Provide the (X, Y) coordinate of the cell's center where the given text is located.  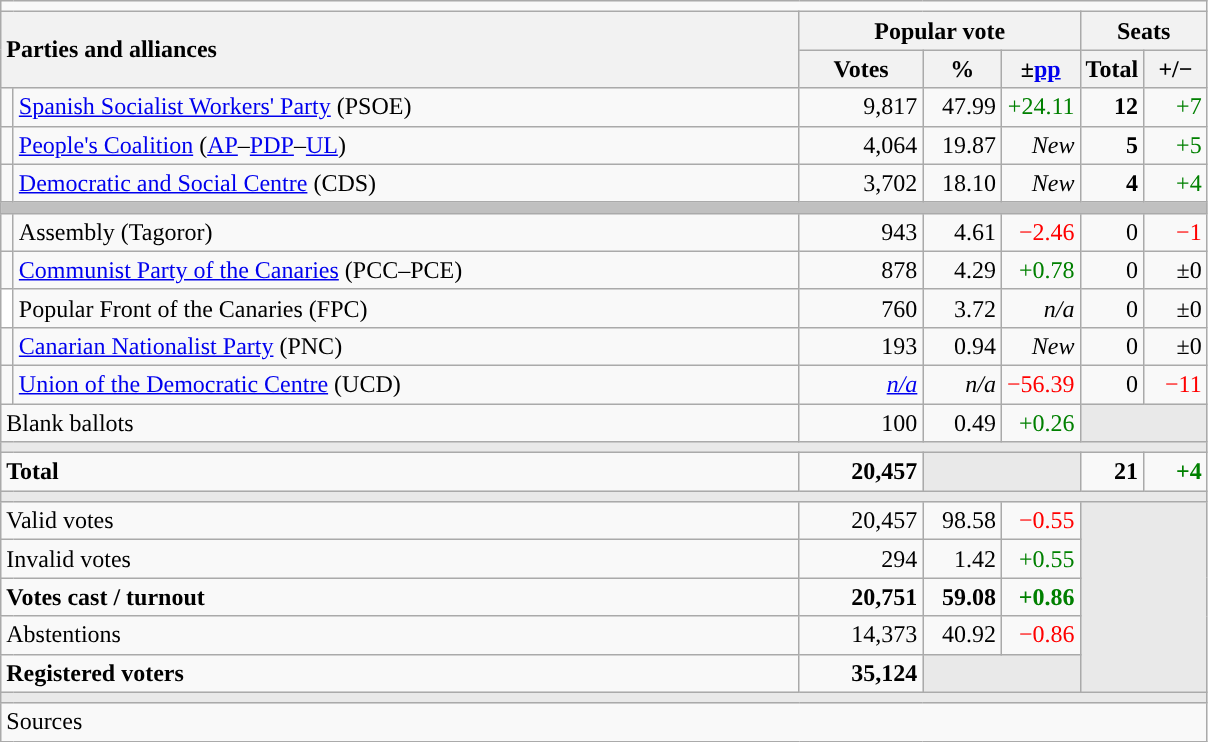
Communist Party of the Canaries (PCC–PCE) (406, 270)
−1 (1176, 232)
59.08 (962, 597)
760 (861, 308)
Union of the Democratic Centre (UCD) (406, 384)
+24.11 (1040, 107)
Registered voters (400, 673)
Assembly (Tagoror) (406, 232)
3,702 (861, 183)
Votes cast / turnout (400, 597)
−0.86 (1040, 635)
4.29 (962, 270)
+0.55 (1040, 559)
19.87 (962, 145)
+0.86 (1040, 597)
12 (1112, 107)
+0.78 (1040, 270)
+/− (1176, 69)
−2.46 (1040, 232)
Votes (861, 69)
47.99 (962, 107)
4,064 (861, 145)
294 (861, 559)
±pp (1040, 69)
Canarian Nationalist Party (PNC) (406, 346)
Blank ballots (400, 423)
−56.39 (1040, 384)
878 (861, 270)
100 (861, 423)
0.49 (962, 423)
20,751 (861, 597)
−11 (1176, 384)
People's Coalition (AP–PDP–UL) (406, 145)
943 (861, 232)
18.10 (962, 183)
193 (861, 346)
−0.55 (1040, 521)
5 (1112, 145)
98.58 (962, 521)
Democratic and Social Centre (CDS) (406, 183)
21 (1112, 472)
Abstentions (400, 635)
Invalid votes (400, 559)
% (962, 69)
+7 (1176, 107)
Sources (604, 722)
+5 (1176, 145)
40.92 (962, 635)
Popular vote (940, 31)
14,373 (861, 635)
0.94 (962, 346)
3.72 (962, 308)
Parties and alliances (400, 50)
4.61 (962, 232)
4 (1112, 183)
35,124 (861, 673)
Seats (1144, 31)
1.42 (962, 559)
Spanish Socialist Workers' Party (PSOE) (406, 107)
Popular Front of the Canaries (FPC) (406, 308)
Valid votes (400, 521)
+0.26 (1040, 423)
9,817 (861, 107)
